Extract the (X, Y) coordinate from the center of the cell holding the provided text.  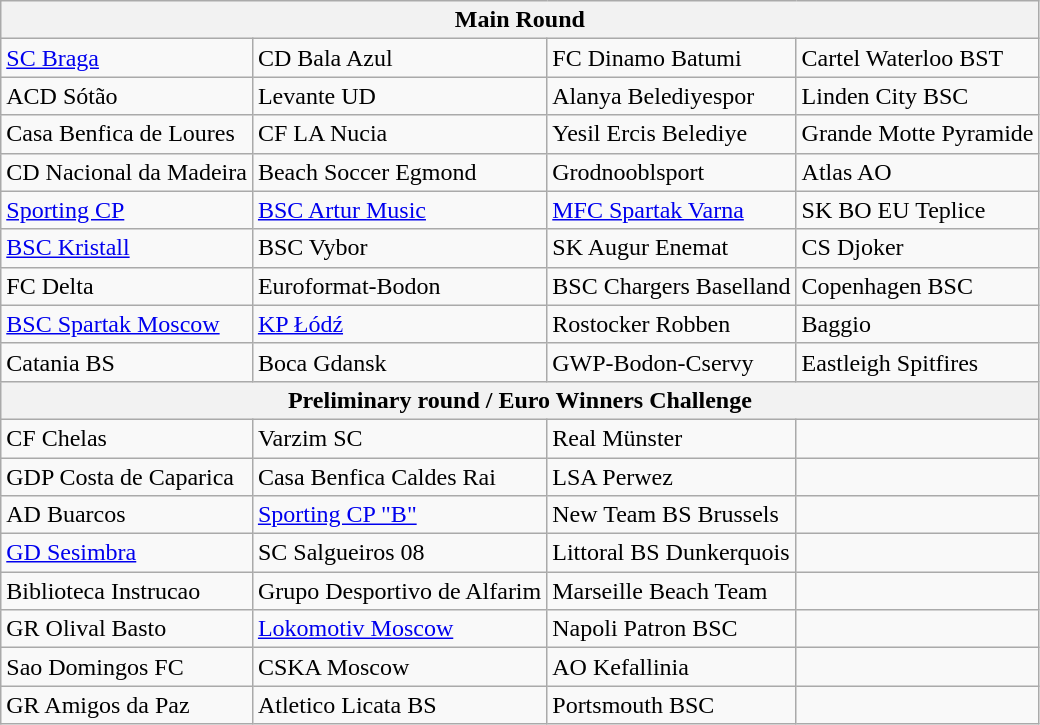
Napoli Patron BSC (672, 629)
Cartel Waterloo BST (918, 58)
BSC Kristall (127, 248)
Preliminary round / Euro Winners Challenge (520, 400)
Atlas AO (918, 172)
GDP Costa de Caparica (127, 477)
Grodnooblsport (672, 172)
Atletico Licata BS (399, 705)
Copenhagen BSC (918, 286)
MFC Spartak Varna (672, 210)
AD Buarcos (127, 515)
GR Olival Basto (127, 629)
Alanya Belediyespor (672, 96)
SK BO EU Teplice (918, 210)
Marseille Beach Team (672, 591)
SC Salgueiros 08 (399, 553)
CD Bala Azul (399, 58)
FC Dinamo Batumi (672, 58)
Linden City BSC (918, 96)
Grupo Desportivo de Alfarim (399, 591)
Varzim SC (399, 438)
BSC Spartak Moscow (127, 324)
Sporting CP "B" (399, 515)
Baggio (918, 324)
Sporting CP (127, 210)
SK Augur Enemat (672, 248)
Rostocker Robben (672, 324)
BSC Chargers Baselland (672, 286)
Casa Benfica de Loures (127, 134)
GWP-Bodon-Cservy (672, 362)
CSKA Moscow (399, 667)
CS Djoker (918, 248)
Littoral BS Dunkerquois (672, 553)
FC Delta (127, 286)
Euroformat-Bodon (399, 286)
Beach Soccer Egmond (399, 172)
GR Amigos da Paz (127, 705)
Casa Benfica Caldes Rai (399, 477)
Real Münster (672, 438)
Portsmouth BSC (672, 705)
CF LA Nucia (399, 134)
AO Kefallinia (672, 667)
Yesil Ercis Belediye (672, 134)
Levante UD (399, 96)
Grande Motte Pyramide (918, 134)
Boca Gdansk (399, 362)
KP Łódź (399, 324)
BSC Artur Music (399, 210)
Catania BS (127, 362)
New Team BS Brussels (672, 515)
Lokomotiv Moscow (399, 629)
Biblioteca Instrucao (127, 591)
BSC Vybor (399, 248)
SC Braga (127, 58)
CD Nacional da Madeira (127, 172)
Sao Domingos FC (127, 667)
ACD Sótão (127, 96)
CF Chelas (127, 438)
Eastleigh Spitfires (918, 362)
LSA Perwez (672, 477)
GD Sesimbra (127, 553)
Main Round (520, 20)
